Return (x, y) of the center of cell containing provided text 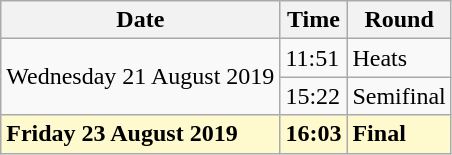
Heats (399, 58)
Final (399, 134)
Date (140, 20)
Round (399, 20)
11:51 (314, 58)
16:03 (314, 134)
Time (314, 20)
Friday 23 August 2019 (140, 134)
Semifinal (399, 96)
15:22 (314, 96)
Wednesday 21 August 2019 (140, 77)
